Search for the cell housing the specified text and yield its [X, Y] center coordinate. 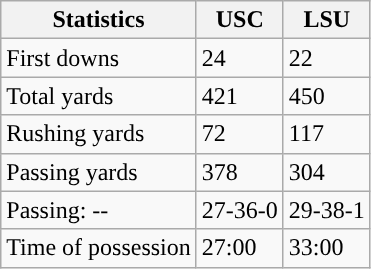
421 [240, 96]
27:00 [240, 248]
USC [240, 20]
304 [326, 172]
24 [240, 58]
First downs [99, 58]
22 [326, 58]
Statistics [99, 20]
450 [326, 96]
378 [240, 172]
Passing yards [99, 172]
Time of possession [99, 248]
72 [240, 134]
29-38-1 [326, 210]
27-36-0 [240, 210]
Passing: -- [99, 210]
Total yards [99, 96]
33:00 [326, 248]
Rushing yards [99, 134]
LSU [326, 20]
117 [326, 134]
